Return the [x, y] coordinate for the center point of the cell that contains the specified text.  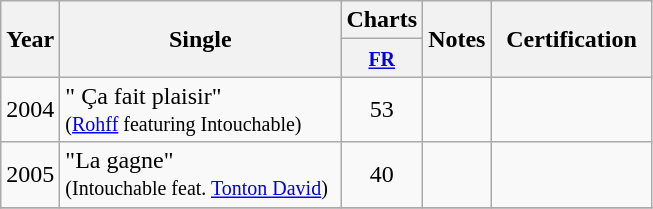
FR [382, 58]
2005 [30, 174]
Single [200, 39]
Charts [382, 20]
" Ça fait plaisir" (Rohff featuring Intouchable) [200, 110]
2004 [30, 110]
40 [382, 174]
Year [30, 39]
Certification [572, 39]
"La gagne" (Intouchable feat. Tonton David) [200, 174]
Notes [457, 39]
53 [382, 110]
